Search for the cell housing the specified text and yield its (x, y) center coordinate. 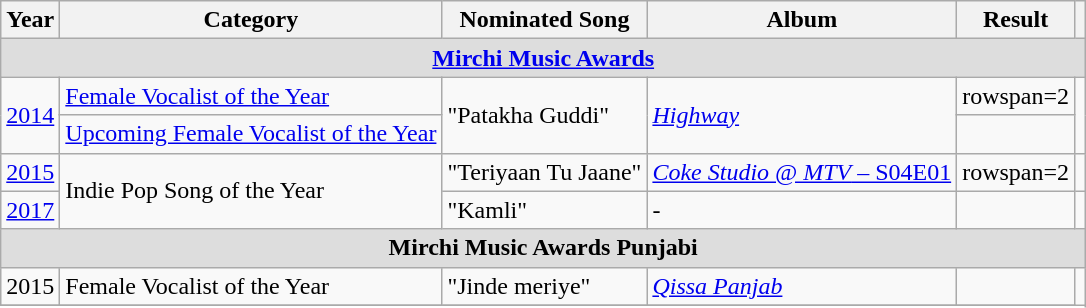
Mirchi Music Awards Punjabi (544, 248)
Coke Studio @ MTV – S04E01 (802, 172)
"Patakha Guddi" (544, 115)
Qissa Panjab (802, 286)
Result (1016, 20)
- (802, 210)
Album (802, 20)
Category (251, 20)
Mirchi Music Awards (544, 58)
2014 (30, 115)
Highway (802, 115)
2017 (30, 210)
"Teriyaan Tu Jaane" (544, 172)
"Jinde meriye" (544, 286)
"Kamli" (544, 210)
Year (30, 20)
Upcoming Female Vocalist of the Year (251, 134)
Indie Pop Song of the Year (251, 191)
Nominated Song (544, 20)
